Locate the cell with the specified text and output its (X, Y) center coordinate. 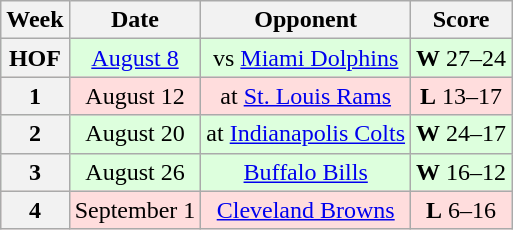
at Indianapolis Colts (306, 134)
Score (462, 20)
L 13–17 (462, 96)
Buffalo Bills (306, 172)
Opponent (306, 20)
at St. Louis Rams (306, 96)
W 16–12 (462, 172)
Cleveland Browns (306, 210)
August 26 (135, 172)
August 8 (135, 58)
3 (35, 172)
Date (135, 20)
Week (35, 20)
HOF (35, 58)
4 (35, 210)
2 (35, 134)
vs Miami Dolphins (306, 58)
W 27–24 (462, 58)
1 (35, 96)
W 24–17 (462, 134)
L 6–16 (462, 210)
September 1 (135, 210)
August 12 (135, 96)
August 20 (135, 134)
